Locate the cell with the specified text and output its (X, Y) center coordinate. 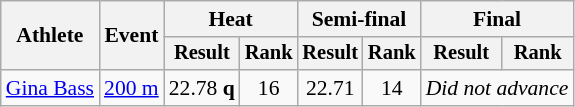
Did not advance (498, 88)
Event (132, 36)
22.78 q (202, 88)
22.71 (330, 88)
Final (498, 19)
14 (392, 88)
Athlete (50, 36)
16 (269, 88)
Gina Bass (50, 88)
200 m (132, 88)
Semi-final (358, 19)
Heat (231, 19)
